Pinpoint the cell where the given text exists, returning its (X, Y) midpoint coordinate. 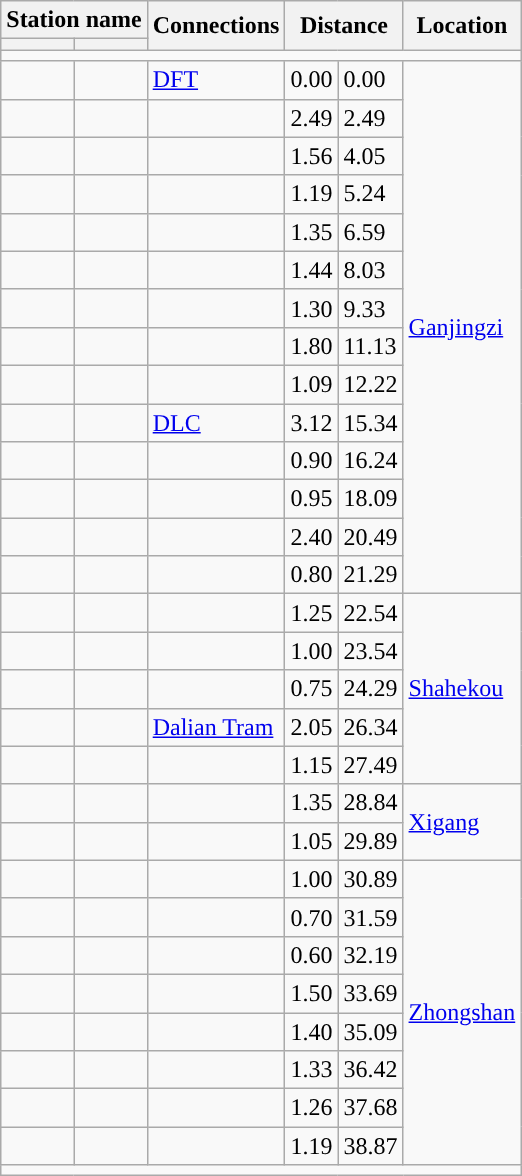
36.42 (370, 1070)
1.26 (312, 1108)
1.09 (312, 384)
11.13 (370, 346)
Zhongshan (462, 1012)
0.80 (312, 575)
1.50 (312, 993)
2.05 (312, 727)
27.49 (370, 765)
4.05 (370, 156)
15.34 (370, 423)
Location (462, 26)
18.09 (370, 499)
Xigang (462, 822)
35.09 (370, 1031)
Shahekou (462, 689)
0.90 (312, 461)
8.03 (370, 270)
24.29 (370, 689)
12.22 (370, 384)
1.56 (312, 156)
3.12 (312, 423)
1.33 (312, 1070)
1.44 (312, 270)
5.24 (370, 194)
29.89 (370, 841)
DFT (216, 80)
1.80 (312, 346)
23.54 (370, 651)
0.95 (312, 499)
33.69 (370, 993)
16.24 (370, 461)
28.84 (370, 803)
Distance (344, 26)
32.19 (370, 955)
Station name (74, 20)
Dalian Tram (216, 727)
1.25 (312, 613)
1.05 (312, 841)
0.70 (312, 917)
1.30 (312, 308)
30.89 (370, 879)
37.68 (370, 1108)
6.59 (370, 232)
1.15 (312, 765)
Ganjingzi (462, 328)
31.59 (370, 917)
9.33 (370, 308)
1.40 (312, 1031)
38.87 (370, 1146)
21.29 (370, 575)
22.54 (370, 613)
20.49 (370, 537)
0.75 (312, 689)
DLC (216, 423)
2.40 (312, 537)
26.34 (370, 727)
Connections (216, 26)
0.60 (312, 955)
